Return (x, y) of the center of cell containing provided text 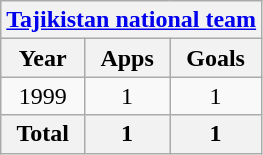
Goals (216, 58)
Tajikistan national team (132, 20)
Year (43, 58)
Apps (128, 58)
1999 (43, 96)
Total (43, 134)
